Pinpoint the cell where the given text exists, returning its (X, Y) midpoint coordinate. 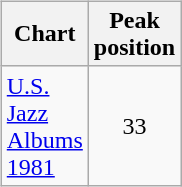
Chart (44, 34)
33 (134, 126)
U.S. Jazz Albums 1981 (44, 126)
Peakposition (134, 34)
